From the cell containing the given text, extract its center point as (x, y) coordinate. 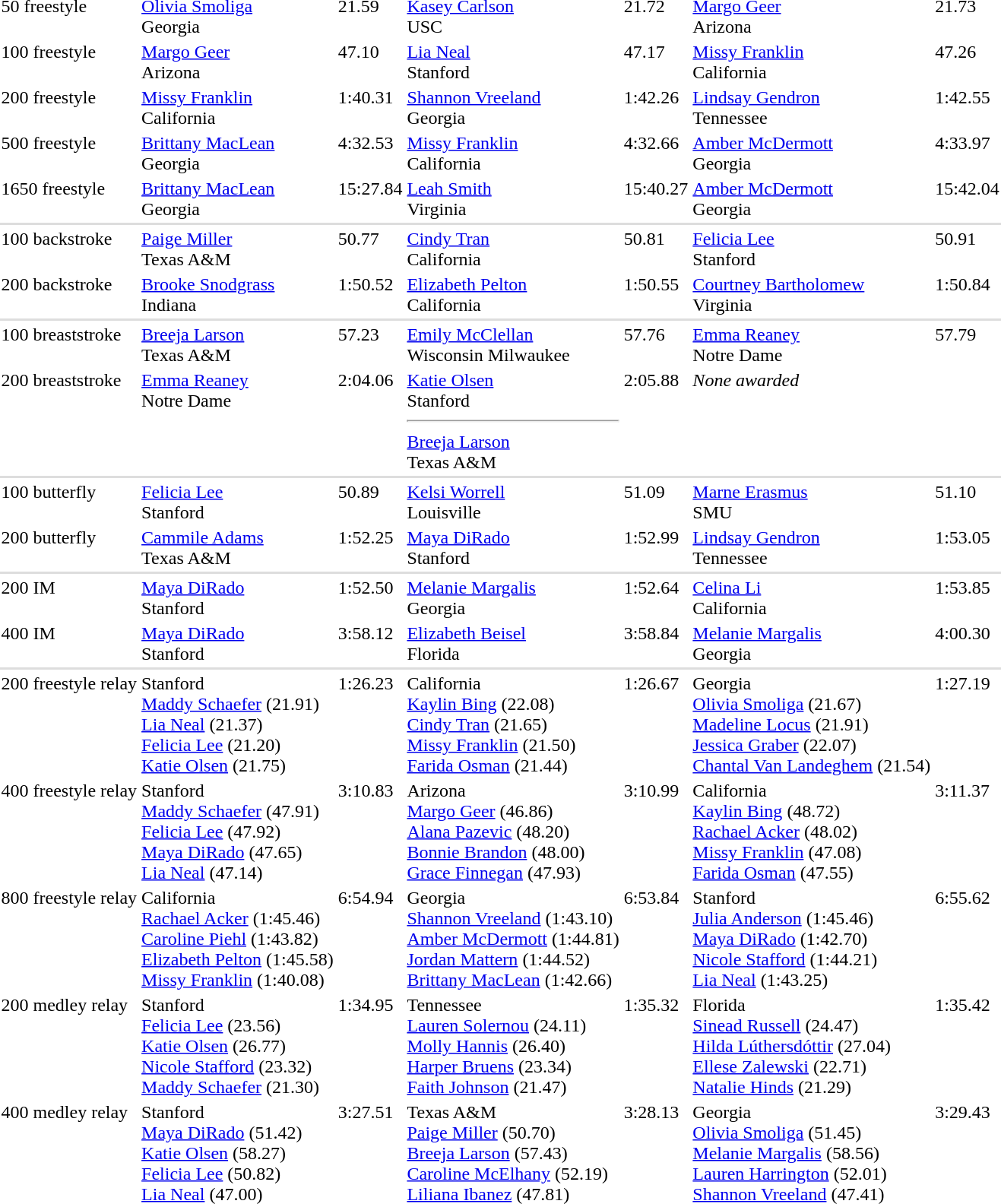
3:58.12 (370, 643)
None awarded (846, 421)
51.09 (656, 502)
50.91 (968, 249)
47.17 (656, 62)
Courtney Bartholomew Virginia (812, 295)
Emily McClellan Wisconsin Milwaukee (513, 345)
1:53.85 (968, 597)
200 backstroke (69, 295)
1:50.84 (968, 295)
1:52.64 (656, 597)
100 butterfly (69, 502)
400 freestyle relay (69, 832)
Cammile Adams Texas A&M (238, 547)
1:52.50 (370, 597)
StanfordMaddy Schaefer (21.91)Lia Neal (21.37)Felicia Lee (21.20)Katie Olsen (21.75) (238, 724)
Katie Olsen Stanford Breeja Larson Texas A&M (513, 421)
50.77 (370, 249)
Celina Li California (812, 597)
400 IM (69, 643)
200 breaststroke (69, 421)
Elizabeth Beisel Florida (513, 643)
StanfordFelicia Lee (23.56)Katie Olsen (26.77)Nicole Stafford (23.32)Maddy Schaefer (21.30) (238, 1046)
6:53.84 (656, 939)
15:42.04 (968, 199)
1:35.42 (968, 1046)
50.81 (656, 249)
3:10.83 (370, 832)
GeorgiaShannon Vreeland (1:43.10)Amber McDermott (1:44.81)Jordan Mattern (1:44.52)Brittany MacLean (1:42.66) (513, 939)
50.89 (370, 502)
2:05.88 (656, 421)
TennesseeLauren Solernou (24.11)Molly Hannis (26.40)Harper Bruens (23.34)Faith Johnson (21.47) (513, 1046)
4:33.97 (968, 154)
1:34.95 (370, 1046)
1:42.55 (968, 108)
51.10 (968, 502)
Leah Smith Virginia (513, 199)
Margo Geer Arizona (238, 62)
57.79 (968, 345)
Shannon Vreeland Georgia (513, 108)
4:32.53 (370, 154)
4:00.30 (968, 643)
ArizonaMargo Geer (46.86)Alana Pazevic (48.20)Bonnie Brandon (48.00)Grace Finnegan (47.93) (513, 832)
Lia Neal Stanford (513, 62)
StanfordJulia Anderson (1:45.46)Maya DiRado (1:42.70)Nicole Stafford (1:44.21)Lia Neal (1:43.25) (812, 939)
4:32.66 (656, 154)
CaliforniaKaylin Bing (48.72)Rachael Acker (48.02)Missy Franklin (47.08)Farida Osman (47.55) (812, 832)
FloridaSinead Russell (24.47)Hilda Lúthersdóttir (27.04)Ellese Zalewski (22.71)Natalie Hinds (21.29) (812, 1046)
3:10.99 (656, 832)
Elizabeth Pelton California (513, 295)
100 breaststroke (69, 345)
StanfordMaddy Schaefer (47.91)Felicia Lee (47.92)Maya DiRado (47.65)Lia Neal (47.14) (238, 832)
200 butterfly (69, 547)
1:35.32 (656, 1046)
47.10 (370, 62)
3:58.84 (656, 643)
CaliforniaKaylin Bing (22.08)Cindy Tran (21.65)Missy Franklin (21.50)Farida Osman (21.44) (513, 724)
Marne Erasmus SMU (812, 502)
200 freestyle (69, 108)
200 IM (69, 597)
6:55.62 (968, 939)
100 freestyle (69, 62)
Cindy Tran California (513, 249)
1:26.67 (656, 724)
1:50.55 (656, 295)
1:52.25 (370, 547)
15:27.84 (370, 199)
Kelsi Worrell Louisville (513, 502)
15:40.27 (656, 199)
47.26 (968, 62)
57.76 (656, 345)
1:26.23 (370, 724)
1:42.26 (656, 108)
California Rachael Acker (1:45.46)Caroline Piehl (1:43.82)Elizabeth Pelton (1:45.58)Missy Franklin (1:40.08) (238, 939)
GeorgiaOlivia Smoliga (21.67)Madeline Locus (21.91)Jessica Graber (22.07)Chantal Van Landeghem (21.54) (812, 724)
1:52.99 (656, 547)
2:04.06 (370, 421)
57.23 (370, 345)
1:27.19 (968, 724)
6:54.94 (370, 939)
800 freestyle relay (69, 939)
1:40.31 (370, 108)
100 backstroke (69, 249)
200 medley relay (69, 1046)
3:11.37 (968, 832)
Breeja Larson Texas A&M (238, 345)
1:50.52 (370, 295)
200 freestyle relay (69, 724)
1:53.05 (968, 547)
1650 freestyle (69, 199)
500 freestyle (69, 154)
Brooke Snodgrass Indiana (238, 295)
Paige Miller Texas A&M (238, 249)
